Provide the [X, Y] coordinate of the cell's center where the given text is located.  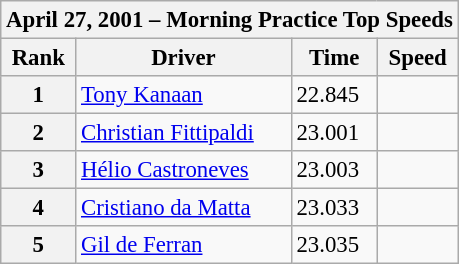
23.001 [334, 133]
5 [38, 245]
Speed [418, 58]
Cristiano da Matta [184, 208]
23.033 [334, 208]
4 [38, 208]
Gil de Ferran [184, 245]
2 [38, 133]
Time [334, 58]
Driver [184, 58]
April 27, 2001 – Morning Practice Top Speeds [230, 20]
3 [38, 170]
23.035 [334, 245]
Christian Fittipaldi [184, 133]
1 [38, 95]
Hélio Castroneves [184, 170]
Tony Kanaan [184, 95]
Rank [38, 58]
22.845 [334, 95]
23.003 [334, 170]
